Determine the [X, Y] coordinate at the center of the cell enclosing the given text.  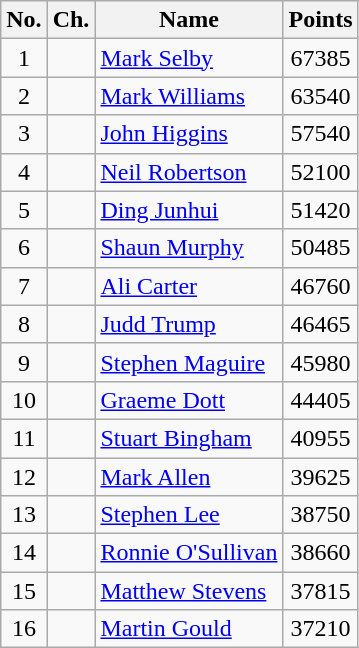
6 [24, 248]
2 [24, 96]
50485 [320, 248]
37210 [320, 629]
67385 [320, 58]
16 [24, 629]
Matthew Stevens [189, 591]
45980 [320, 362]
46760 [320, 286]
Ali Carter [189, 286]
11 [24, 438]
Shaun Murphy [189, 248]
12 [24, 477]
Ch. [71, 20]
Neil Robertson [189, 172]
Mark Allen [189, 477]
Points [320, 20]
13 [24, 515]
3 [24, 134]
Mark Williams [189, 96]
Stephen Lee [189, 515]
John Higgins [189, 134]
10 [24, 400]
8 [24, 324]
Stuart Bingham [189, 438]
Graeme Dott [189, 400]
39625 [320, 477]
1 [24, 58]
51420 [320, 210]
Judd Trump [189, 324]
63540 [320, 96]
40955 [320, 438]
4 [24, 172]
15 [24, 591]
38750 [320, 515]
No. [24, 20]
46465 [320, 324]
9 [24, 362]
37815 [320, 591]
Ding Junhui [189, 210]
Stephen Maguire [189, 362]
57540 [320, 134]
Name [189, 20]
14 [24, 553]
Martin Gould [189, 629]
Ronnie O'Sullivan [189, 553]
7 [24, 286]
Mark Selby [189, 58]
52100 [320, 172]
5 [24, 210]
38660 [320, 553]
44405 [320, 400]
